Provide the (X, Y) coordinate of the cell's center where the given text is located.  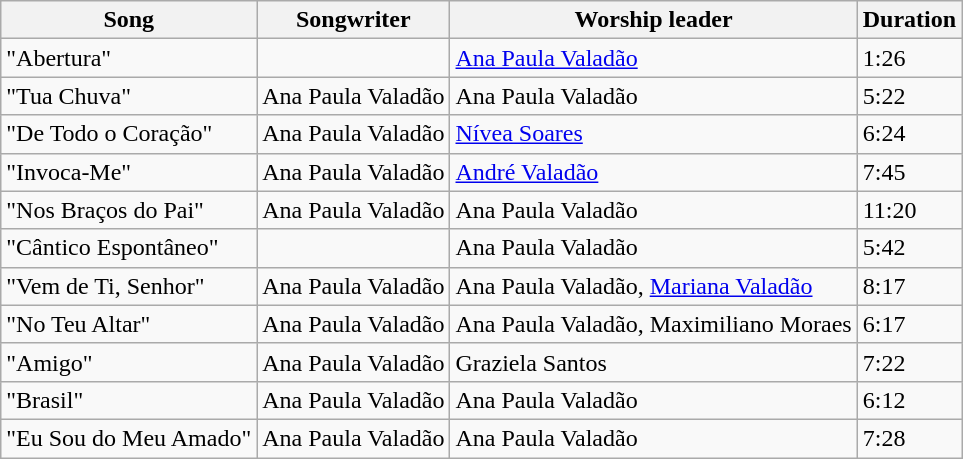
"Brasil" (129, 400)
8:17 (909, 286)
"Cântico Espontâneo" (129, 248)
"Invoca-Me" (129, 172)
1:26 (909, 58)
11:20 (909, 210)
6:17 (909, 324)
Song (129, 20)
7:45 (909, 172)
5:42 (909, 248)
Songwriter (354, 20)
Ana Paula Valadão, Maximiliano Moraes (654, 324)
"Amigo" (129, 362)
"De Todo o Coração" (129, 134)
"No Teu Altar" (129, 324)
7:28 (909, 438)
6:24 (909, 134)
"Vem de Ti, Senhor" (129, 286)
Duration (909, 20)
6:12 (909, 400)
Graziela Santos (654, 362)
7:22 (909, 362)
André Valadão (654, 172)
Worship leader (654, 20)
"Nos Braços do Pai" (129, 210)
"Eu Sou do Meu Amado" (129, 438)
Nívea Soares (654, 134)
5:22 (909, 96)
Ana Paula Valadão, Mariana Valadão (654, 286)
"Abertura" (129, 58)
"Tua Chuva" (129, 96)
